Search for the cell housing the specified text and yield its [X, Y] center coordinate. 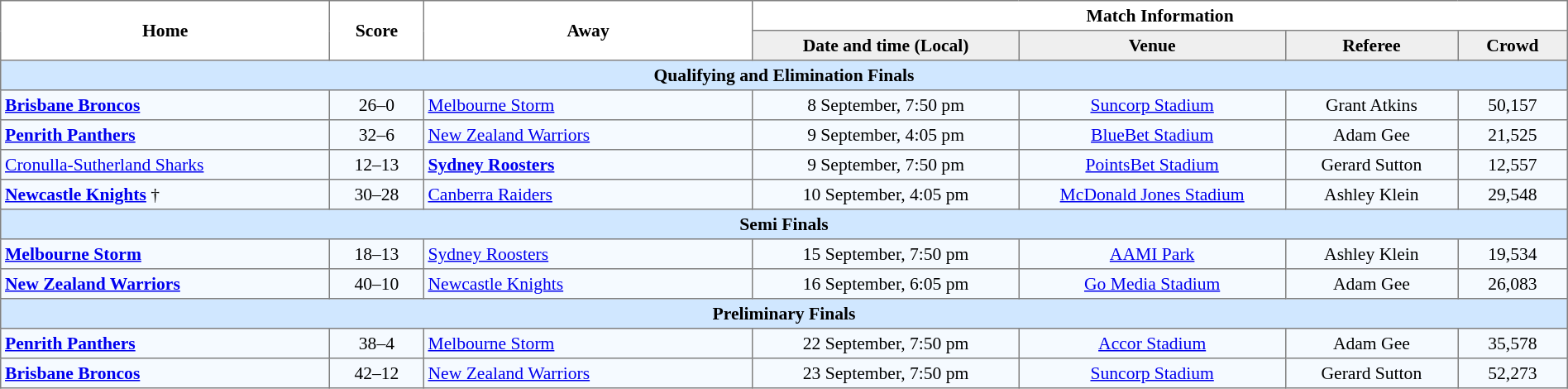
21,525 [1513, 135]
Canberra Raiders [588, 194]
35,578 [1513, 343]
Cronulla-Sutherland Sharks [165, 165]
Semi Finals [784, 224]
PointsBet Stadium [1152, 165]
Accor Stadium [1152, 343]
16 September, 6:05 pm [886, 284]
30–28 [377, 194]
8 September, 7:50 pm [886, 105]
19,534 [1513, 254]
32–6 [377, 135]
50,157 [1513, 105]
Preliminary Finals [784, 314]
Score [377, 31]
Match Information [1159, 16]
38–4 [377, 343]
23 September, 7:50 pm [886, 373]
15 September, 7:50 pm [886, 254]
29,548 [1513, 194]
Go Media Stadium [1152, 284]
AAMI Park [1152, 254]
52,273 [1513, 373]
10 September, 4:05 pm [886, 194]
12–13 [377, 165]
9 September, 7:50 pm [886, 165]
18–13 [377, 254]
26–0 [377, 105]
12,557 [1513, 165]
42–12 [377, 373]
Qualifying and Elimination Finals [784, 75]
BlueBet Stadium [1152, 135]
Grant Atkins [1371, 105]
Referee [1371, 46]
9 September, 4:05 pm [886, 135]
40–10 [377, 284]
26,083 [1513, 284]
Away [588, 31]
Crowd [1513, 46]
Date and time (Local) [886, 46]
Newcastle Knights [588, 284]
Home [165, 31]
Venue [1152, 46]
McDonald Jones Stadium [1152, 194]
Newcastle Knights † [165, 194]
22 September, 7:50 pm [886, 343]
